Output the [X, Y] coordinate of the center of the cell containing the given text.  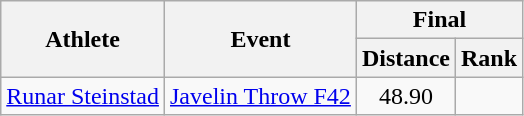
Javelin Throw F42 [260, 96]
Event [260, 39]
48.90 [406, 96]
Distance [406, 58]
Runar Steinstad [83, 96]
Rank [488, 58]
Athlete [83, 39]
Final [439, 20]
